Return the [X, Y] coordinate for the center point of the cell that contains the specified text.  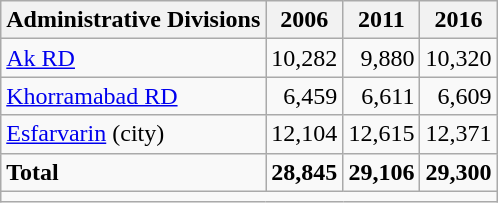
10,282 [304, 58]
2006 [304, 20]
Administrative Divisions [134, 20]
Ak RD [134, 58]
12,371 [458, 134]
12,104 [304, 134]
10,320 [458, 58]
Esfarvarin (city) [134, 134]
6,609 [458, 96]
Khorramabad RD [134, 96]
2011 [382, 20]
6,611 [382, 96]
2016 [458, 20]
29,106 [382, 172]
28,845 [304, 172]
6,459 [304, 96]
9,880 [382, 58]
Total [134, 172]
29,300 [458, 172]
12,615 [382, 134]
